From the cell containing the given text, extract its center point as (x, y) coordinate. 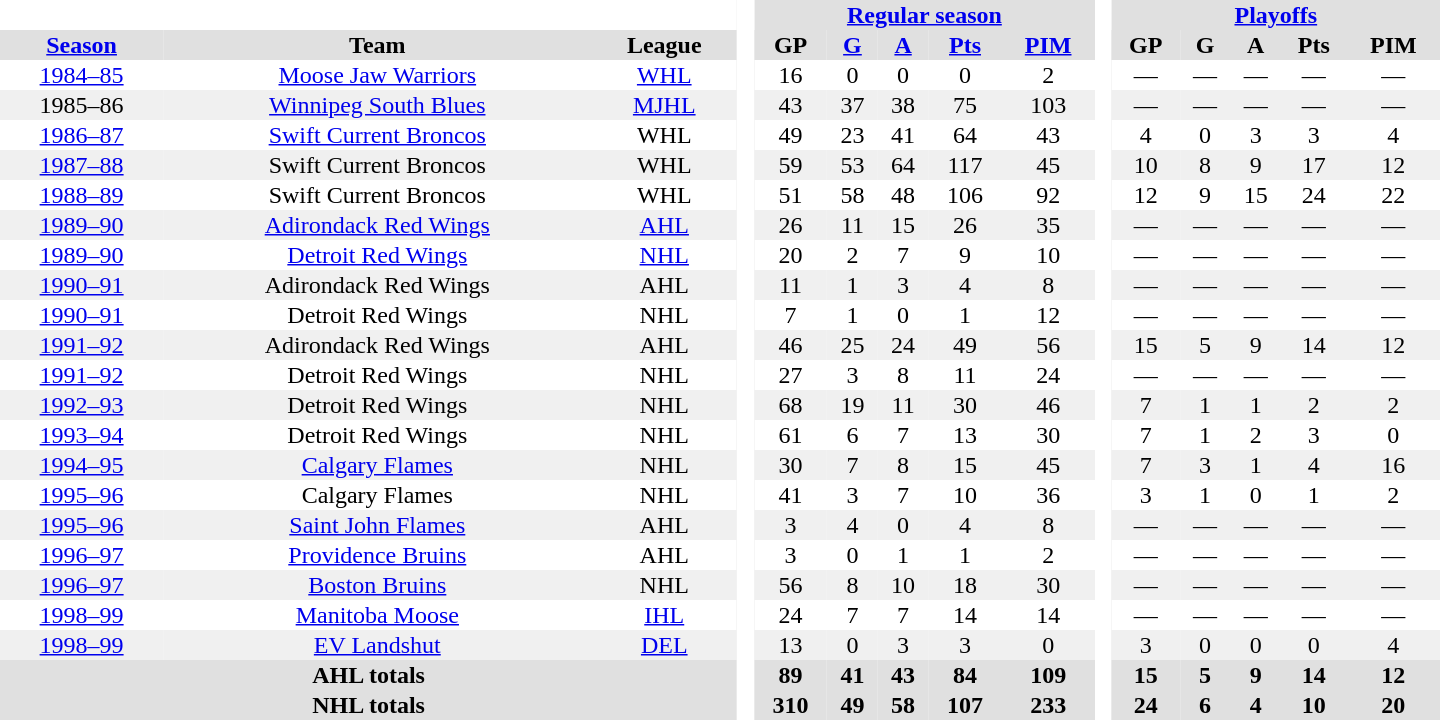
IHL (664, 615)
1988–89 (82, 195)
Manitoba Moose (377, 615)
Moose Jaw Warriors (377, 75)
75 (964, 105)
92 (1048, 195)
NHL totals (368, 705)
DEL (664, 645)
37 (852, 105)
310 (790, 705)
Team (377, 45)
53 (852, 165)
1985–86 (82, 105)
36 (1048, 495)
59 (790, 165)
1984–85 (82, 75)
107 (964, 705)
51 (790, 195)
League (664, 45)
MJHL (664, 105)
Boston Bruins (377, 585)
61 (790, 435)
Providence Bruins (377, 555)
EV Landshut (377, 645)
Saint John Flames (377, 525)
27 (790, 375)
19 (852, 405)
Season (82, 45)
84 (964, 675)
1987–88 (82, 165)
23 (852, 135)
AHL totals (368, 675)
Regular season (924, 15)
103 (1048, 105)
Playoffs (1276, 15)
68 (790, 405)
106 (964, 195)
22 (1394, 195)
109 (1048, 675)
48 (904, 195)
117 (964, 165)
233 (1048, 705)
1993–94 (82, 435)
17 (1314, 165)
25 (852, 345)
1986–87 (82, 135)
1992–93 (82, 405)
Winnipeg South Blues (377, 105)
18 (964, 585)
38 (904, 105)
1994–95 (82, 465)
89 (790, 675)
35 (1048, 225)
